Extract the (X, Y) coordinate from the center of the cell holding the provided text.  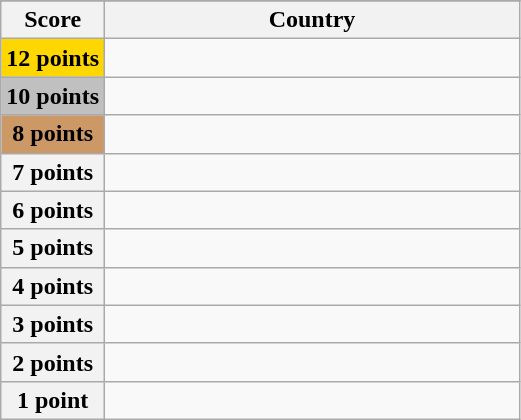
1 point (53, 400)
12 points (53, 58)
5 points (53, 248)
2 points (53, 362)
6 points (53, 210)
Country (312, 20)
Score (53, 20)
7 points (53, 172)
3 points (53, 324)
8 points (53, 134)
10 points (53, 96)
4 points (53, 286)
